Locate the cell with the specified text and output its [x, y] center coordinate. 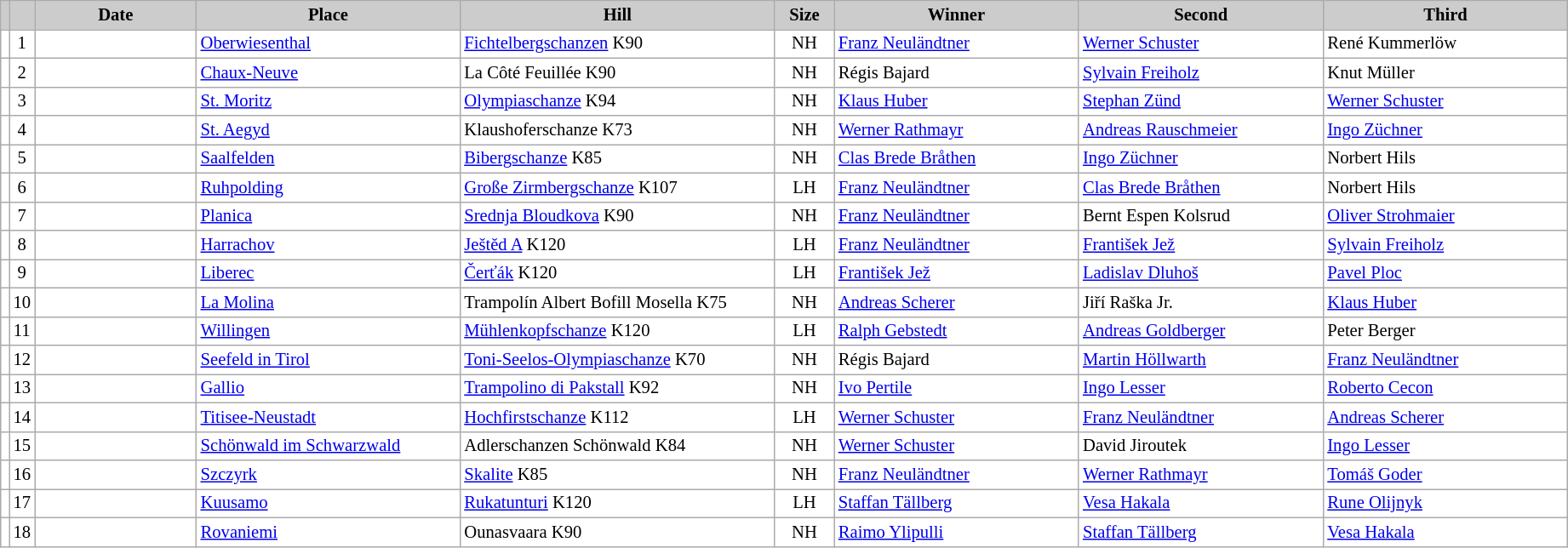
Ruhpolding [329, 187]
Roberto Cecon [1445, 388]
Oliver Strohmaier [1445, 216]
Toni-Seelos-Olympiaschanze K70 [617, 360]
6 [21, 187]
St. Aegyd [329, 130]
Place [329, 14]
Rukatunturi K120 [617, 503]
Andreas Goldberger [1200, 331]
Srednja Bloudkova K90 [617, 216]
11 [21, 331]
Chaux-Neuve [329, 72]
Große Zirmbergschanze K107 [617, 187]
Rovaniemi [329, 532]
Gallio [329, 388]
Olympiaschanze K94 [617, 101]
Hochfirstschanze K112 [617, 417]
Titisee-Neustadt [329, 417]
Bibergschanze K85 [617, 158]
Ještěd A K120 [617, 244]
9 [21, 273]
Winner [957, 14]
3 [21, 101]
7 [21, 216]
Ounasvaara K90 [617, 532]
Pavel Ploc [1445, 273]
Kuusamo [329, 503]
Harrachov [329, 244]
Oberwiesenthal [329, 43]
Adlerschanzen Schönwald K84 [617, 446]
5 [21, 158]
Liberec [329, 273]
Rune Olijnyk [1445, 503]
Date [116, 14]
Fichtelbergschanzen K90 [617, 43]
Size [804, 14]
12 [21, 360]
Klaushoferschanze K73 [617, 130]
16 [21, 474]
15 [21, 446]
La Côté Feuillée K90 [617, 72]
Jiří Raška Jr. [1200, 302]
Hill [617, 14]
David Jiroutek [1200, 446]
René Kummerlöw [1445, 43]
Ivo Pertile [957, 388]
4 [21, 130]
Knut Müller [1445, 72]
Tomáš Goder [1445, 474]
18 [21, 532]
St. Moritz [329, 101]
Ralph Gebstedt [957, 331]
Third [1445, 14]
Willingen [329, 331]
Skalite K85 [617, 474]
8 [21, 244]
Mühlenkopfschanze K120 [617, 331]
10 [21, 302]
Ladislav Dluhoš [1200, 273]
1 [21, 43]
Trampolino di Pakstall K92 [617, 388]
Raimo Ylipulli [957, 532]
Čerťák K120 [617, 273]
2 [21, 72]
14 [21, 417]
17 [21, 503]
Bernt Espen Kolsrud [1200, 216]
La Molina [329, 302]
Stephan Zünd [1200, 101]
Trampolín Albert Bofill Mosella K75 [617, 302]
Planica [329, 216]
Szczyrk [329, 474]
Seefeld in Tirol [329, 360]
Saalfelden [329, 158]
Second [1200, 14]
13 [21, 388]
Andreas Rauschmeier [1200, 130]
Schönwald im Schwarzwald [329, 446]
Peter Berger [1445, 331]
Martin Höllwarth [1200, 360]
